Return [x, y] of the center of cell containing provided text 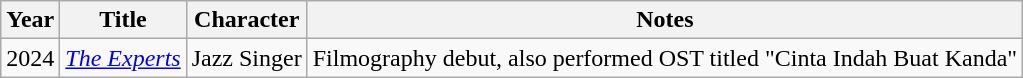
Year [30, 20]
Character [246, 20]
2024 [30, 58]
Jazz Singer [246, 58]
The Experts [123, 58]
Title [123, 20]
Filmography debut, also performed OST titled "Cinta Indah Buat Kanda" [664, 58]
Notes [664, 20]
